Scan for the cell matching the given text and deliver its [X, Y] coordinate at center. 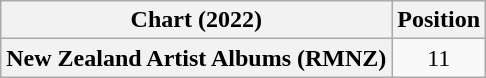
New Zealand Artist Albums (RMNZ) [196, 58]
Chart (2022) [196, 20]
11 [439, 58]
Position [439, 20]
